Pinpoint the cell where the given text exists, returning its (x, y) midpoint coordinate. 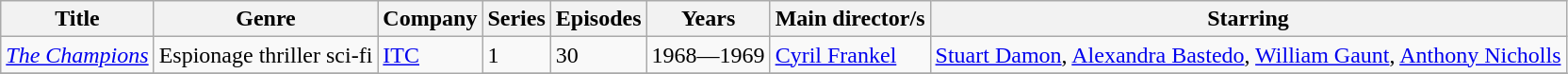
Main director/s (850, 19)
The Champions (77, 55)
Title (77, 19)
30 (598, 55)
Company (430, 19)
Stuart Damon, Alexandra Bastedo, William Gaunt, Anthony Nicholls (1248, 55)
Cyril Frankel (850, 55)
Series (516, 19)
1 (516, 55)
Genre (266, 19)
Years (709, 19)
1968—1969 (709, 55)
Starring (1248, 19)
Espionage thriller sci-fi (266, 55)
Episodes (598, 19)
ITC (430, 55)
